Search for the cell housing the specified text and yield its [X, Y] center coordinate. 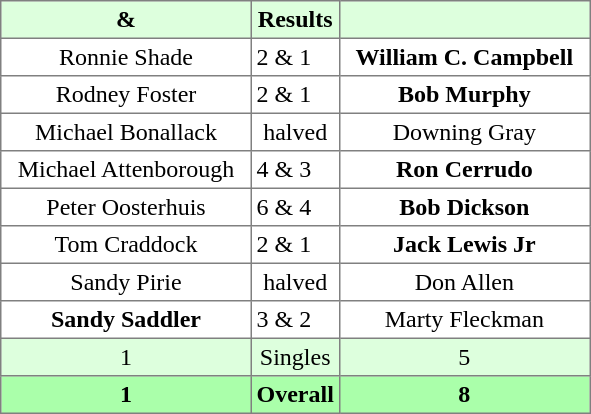
3 & 2 [295, 320]
Don Allen [464, 282]
Michael Attenborough [126, 170]
Ronnie Shade [126, 57]
5 [464, 357]
4 & 3 [295, 170]
Jack Lewis Jr [464, 245]
Results [295, 20]
Tom Craddock [126, 245]
& [126, 20]
Bob Murphy [464, 95]
Sandy Pirie [126, 282]
Sandy Saddler [126, 320]
Downing Gray [464, 132]
Peter Oosterhuis [126, 207]
6 & 4 [295, 207]
Ron Cerrudo [464, 170]
Singles [295, 357]
Michael Bonallack [126, 132]
Rodney Foster [126, 95]
8 [464, 395]
Bob Dickson [464, 207]
William C. Campbell [464, 57]
Marty Fleckman [464, 320]
Overall [295, 395]
